Return [X, Y] of the center of cell containing provided text 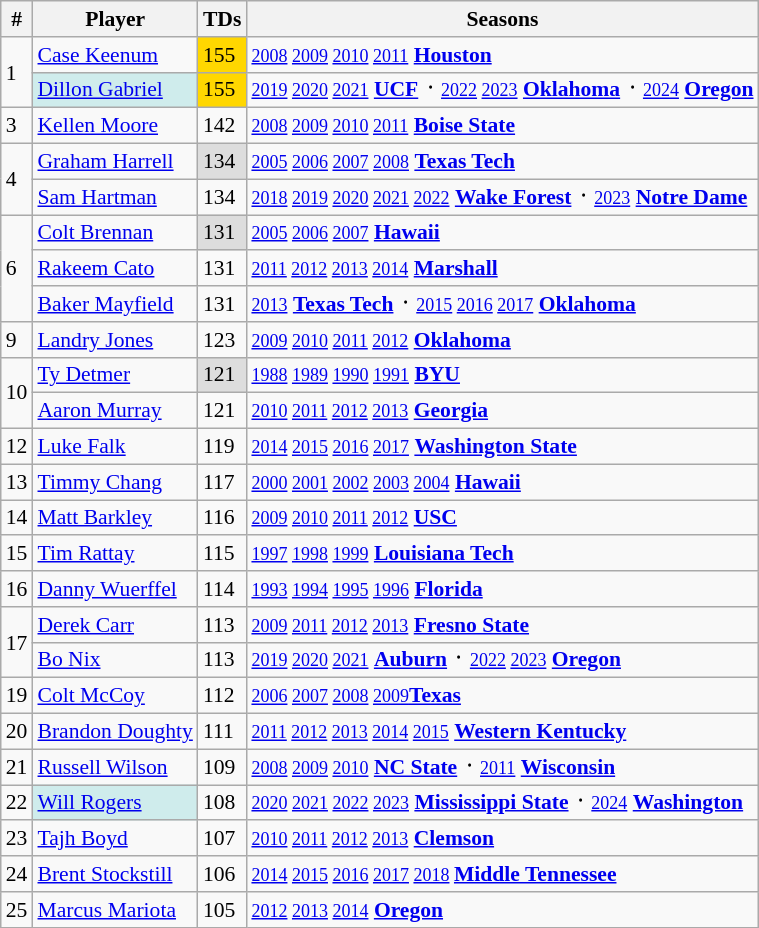
2006 2007 2008 2009Texas [502, 696]
107 [222, 839]
2014 2015 2016 2017 2018 Middle Tennessee [502, 874]
20 [17, 732]
Rakeem Cato [114, 269]
1993 1994 1995 1996 Florida [502, 589]
23 [17, 839]
Russell Wilson [114, 767]
117 [222, 482]
123 [222, 340]
1988 1989 1990 1991 BYU [502, 375]
12 [17, 447]
2008 2009 2010 NC State ᛫ 2011 Wisconsin [502, 767]
2005 2006 2007 2008 Texas Tech [502, 162]
Seasons [502, 19]
2008 2009 2010 2011 Houston [502, 55]
2019 2020 2021 UCF ᛫ 2022 2023 Oklahoma ᛫ 2024 Oregon [502, 90]
Graham Harrell [114, 162]
Sam Hartman [114, 197]
106 [222, 874]
2011 2012 2013 2014 Marshall [502, 269]
2011 2012 2013 2014 2015 Western Kentucky [502, 732]
Bo Nix [114, 660]
10 [17, 392]
24 [17, 874]
Matt Barkley [114, 518]
Colt Brennan [114, 233]
4 [17, 180]
Landry Jones [114, 340]
13 [17, 482]
142 [222, 126]
1997 1998 1999 Louisiana Tech [502, 554]
Will Rogers [114, 803]
115 [222, 554]
14 [17, 518]
Brent Stockstill [114, 874]
TDs [222, 19]
1 [17, 72]
114 [222, 589]
2005 2006 2007 Hawaii [502, 233]
3 [17, 126]
2013 Texas Tech ᛫ 2015 2016 2017 Oklahoma [502, 304]
Aaron Murray [114, 411]
2010 2011 2012 2013 Clemson [502, 839]
2018 2019 2020 2021 2022 Wake Forest ᛫ 2023 Notre Dame [502, 197]
Player [114, 19]
21 [17, 767]
9 [17, 340]
111 [222, 732]
Dillon Gabriel [114, 90]
Colt McCoy [114, 696]
Luke Falk [114, 447]
25 [17, 910]
119 [222, 447]
112 [222, 696]
Derek Carr [114, 625]
Tajh Boyd [114, 839]
2009 2010 2011 2012 USC [502, 518]
2008 2009 2010 2011 Boise State [502, 126]
15 [17, 554]
Timmy Chang [114, 482]
105 [222, 910]
17 [17, 642]
16 [17, 589]
2012 2013 2014 Oregon [502, 910]
6 [17, 268]
Marcus Mariota [114, 910]
2009 2011 2012 2013 Fresno State [502, 625]
2014 2015 2016 2017 Washington State [502, 447]
Brandon Doughty [114, 732]
2000 2001 2002 2003 2004 Hawaii [502, 482]
Tim Rattay [114, 554]
22 [17, 803]
Kellen Moore [114, 126]
Case Keenum [114, 55]
2019 2020 2021 Auburn ᛫ 2022 2023 Oregon [502, 660]
2020 2021 2022 2023 Mississippi State ᛫ 2024 Washington [502, 803]
Baker Mayfield [114, 304]
116 [222, 518]
Ty Detmer [114, 375]
2009 2010 2011 2012 Oklahoma [502, 340]
# [17, 19]
108 [222, 803]
19 [17, 696]
109 [222, 767]
Danny Wuerffel [114, 589]
2010 2011 2012 2013 Georgia [502, 411]
